For the text-containing cell, return its midpoint in [x, y] coordinate format. 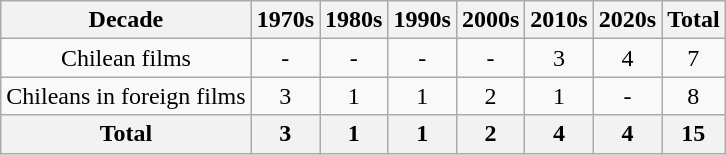
Chilean films [126, 58]
Chileans in foreign films [126, 96]
2010s [559, 20]
8 [694, 96]
15 [694, 134]
2020s [627, 20]
1980s [354, 20]
2000s [490, 20]
7 [694, 58]
Decade [126, 20]
1990s [422, 20]
1970s [285, 20]
